Return [x, y] of the center of cell containing provided text 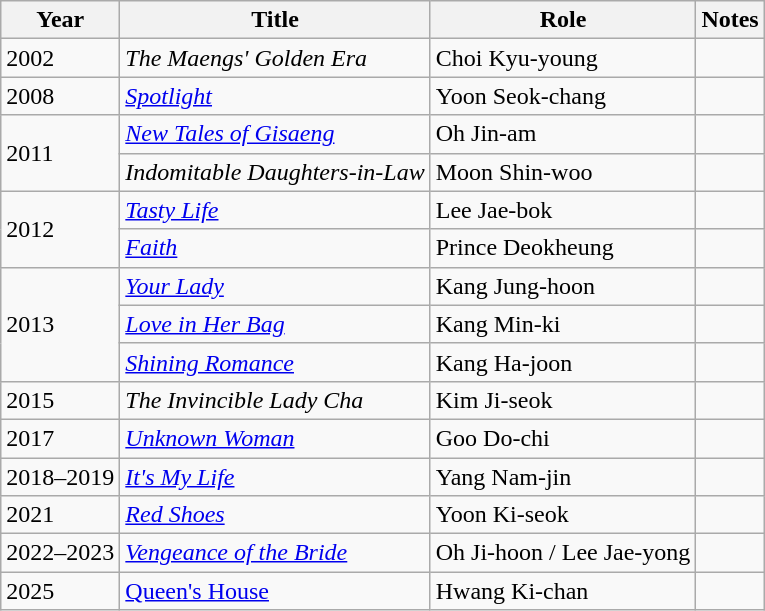
Tasty Life [275, 210]
2022–2023 [60, 553]
Queen's House [275, 591]
2021 [60, 515]
Role [563, 20]
2018–2019 [60, 477]
2015 [60, 400]
2012 [60, 229]
The Maengs' Golden Era [275, 58]
Indomitable Daughters-in-Law [275, 172]
The Invincible Lady Cha [275, 400]
2008 [60, 96]
Unknown Woman [275, 438]
Title [275, 20]
Yang Nam-jin [563, 477]
2011 [60, 153]
Kang Min-ki [563, 324]
Love in Her Bag [275, 324]
2013 [60, 324]
Your Lady [275, 286]
2017 [60, 438]
Lee Jae-bok [563, 210]
Yoon Ki-seok [563, 515]
Kang Ha-joon [563, 362]
Yoon Seok-chang [563, 96]
Kim Ji-seok [563, 400]
2025 [60, 591]
Faith [275, 248]
Shining Romance [275, 362]
Hwang Ki-chan [563, 591]
Spotlight [275, 96]
Choi Kyu-young [563, 58]
Oh Jin-am [563, 134]
It's My Life [275, 477]
Prince Deokheung [563, 248]
Notes [730, 20]
Kang Jung-hoon [563, 286]
Red Shoes [275, 515]
Oh Ji-hoon / Lee Jae-yong [563, 553]
2002 [60, 58]
Vengeance of the Bride [275, 553]
Year [60, 20]
Goo Do-chi [563, 438]
Moon Shin-woo [563, 172]
New Tales of Gisaeng [275, 134]
